Capture the cell that displays the provided text and extract its [x, y] central coordinate. 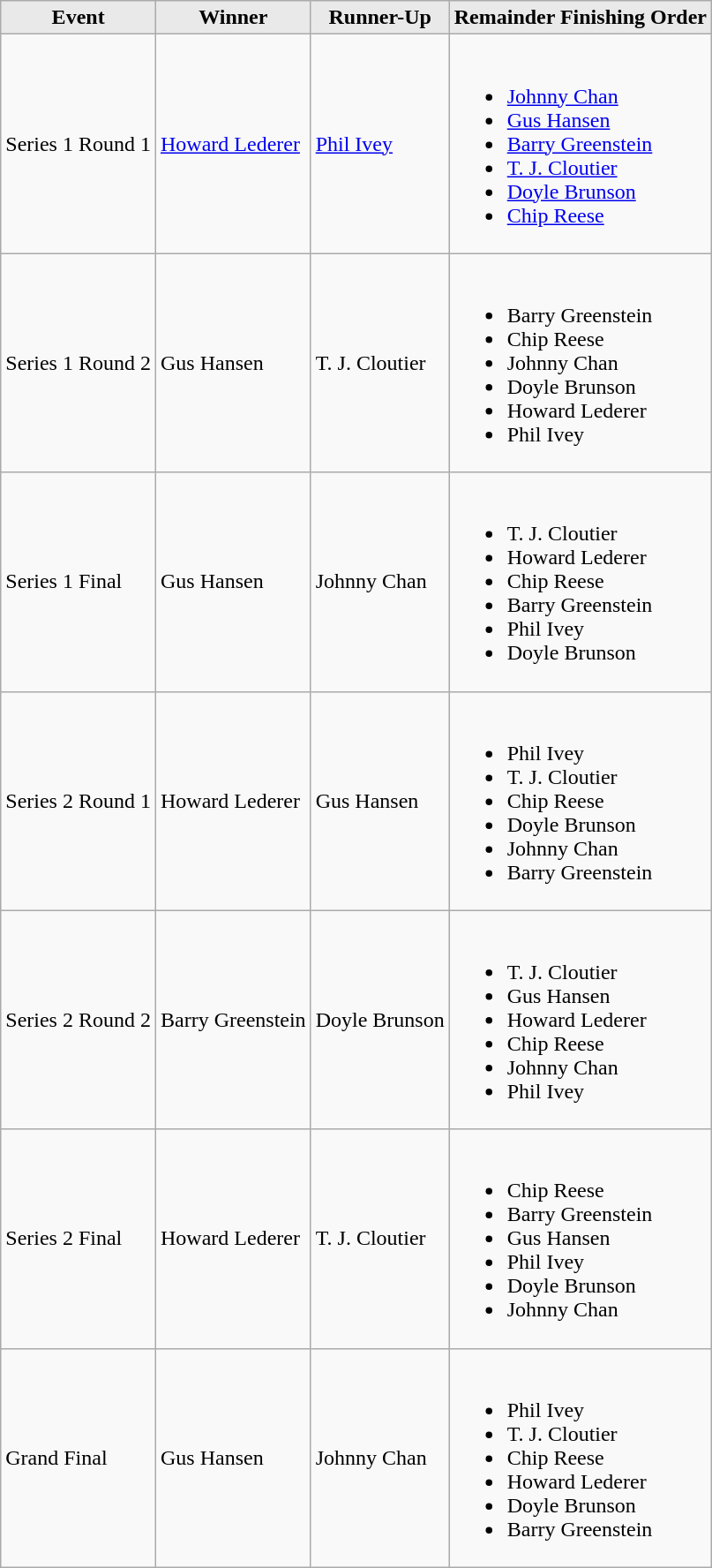
Doyle Brunson [379, 1020]
Series 2 Final [79, 1239]
Winner [233, 18]
Johnny ChanGus HansenBarry GreensteinT. J. CloutierDoyle BrunsonChip Reese [581, 144]
Barry GreensteinChip ReeseJohnny ChanDoyle BrunsonHoward LedererPhil Ivey [581, 363]
Event [79, 18]
Series 2 Round 1 [79, 801]
Barry Greenstein [233, 1020]
Series 1 Round 2 [79, 363]
Phil Ivey [379, 144]
Runner-Up [379, 18]
T. J. CloutierGus HansenHoward LedererChip ReeseJohnny ChanPhil Ivey [581, 1020]
T. J. CloutierHoward LedererChip ReeseBarry GreensteinPhil IveyDoyle Brunson [581, 582]
Series 1 Round 1 [79, 144]
Series 2 Round 2 [79, 1020]
Phil IveyT. J. CloutierChip ReeseDoyle BrunsonJohnny ChanBarry Greenstein [581, 801]
Remainder Finishing Order [581, 18]
Chip ReeseBarry GreensteinGus HansenPhil IveyDoyle BrunsonJohnny Chan [581, 1239]
Phil IveyT. J. CloutierChip ReeseHoward LedererDoyle BrunsonBarry Greenstein [581, 1458]
Grand Final [79, 1458]
Series 1 Final [79, 582]
